Pinpoint the cell where the given text exists, returning its [X, Y] midpoint coordinate. 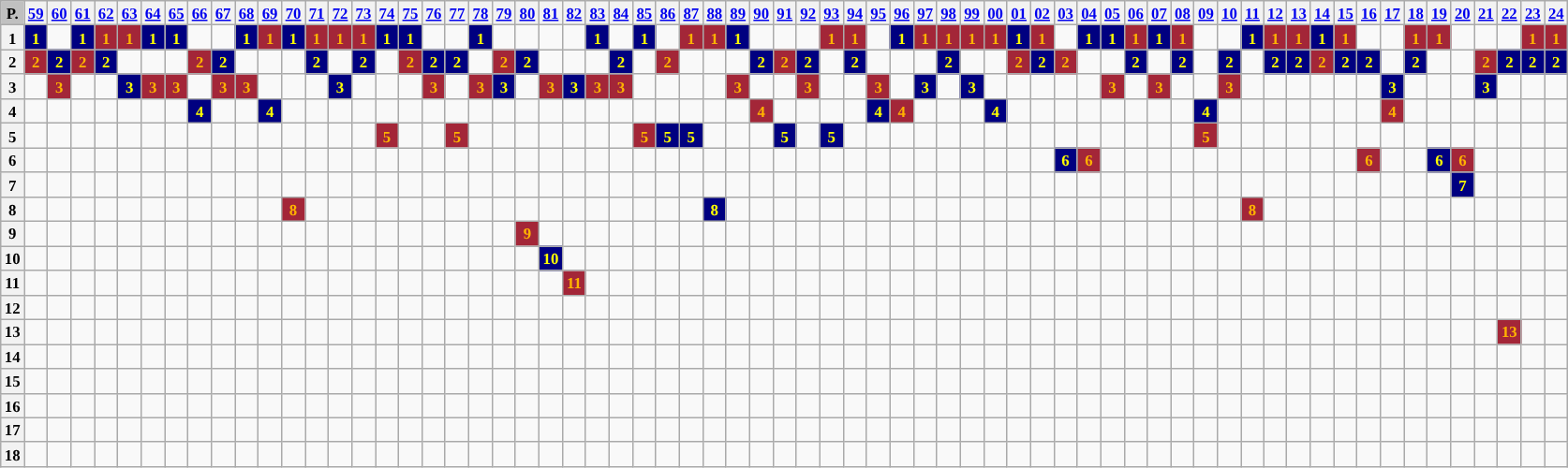
65 [176, 13]
81 [551, 13]
93 [832, 13]
01 [1019, 13]
86 [667, 13]
59 [36, 13]
08 [1182, 13]
64 [154, 13]
23 [1532, 13]
21 [1486, 13]
77 [457, 13]
94 [854, 13]
60 [60, 13]
68 [247, 13]
70 [294, 13]
62 [107, 13]
82 [573, 13]
02 [1042, 13]
67 [223, 13]
74 [386, 13]
90 [761, 13]
73 [363, 13]
84 [620, 13]
96 [901, 13]
19 [1439, 13]
69 [270, 13]
20 [1463, 13]
88 [714, 13]
04 [1088, 13]
92 [807, 13]
00 [995, 13]
24 [1557, 13]
78 [480, 13]
95 [879, 13]
P. [13, 13]
97 [925, 13]
09 [1206, 13]
83 [598, 13]
72 [341, 13]
61 [82, 13]
75 [410, 13]
66 [200, 13]
91 [785, 13]
06 [1135, 13]
76 [433, 13]
22 [1510, 13]
98 [948, 13]
89 [738, 13]
63 [129, 13]
71 [317, 13]
07 [1160, 13]
87 [691, 13]
05 [1113, 13]
03 [1066, 13]
85 [644, 13]
99 [972, 13]
80 [526, 13]
79 [504, 13]
